Search for the cell housing the specified text and yield its (X, Y) center coordinate. 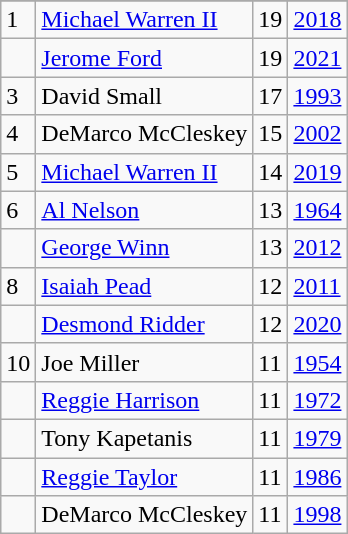
1 (18, 20)
3 (18, 96)
17 (270, 96)
1998 (318, 515)
8 (18, 286)
1972 (318, 400)
1993 (318, 96)
Al Nelson (144, 210)
6 (18, 210)
Jerome Ford (144, 58)
1979 (318, 438)
2012 (318, 248)
1954 (318, 362)
George Winn (144, 248)
2019 (318, 172)
2011 (318, 286)
15 (270, 134)
David Small (144, 96)
4 (18, 134)
Tony Kapetanis (144, 438)
2018 (318, 20)
1986 (318, 477)
2002 (318, 134)
5 (18, 172)
Isaiah Pead (144, 286)
Desmond Ridder (144, 324)
Joe Miller (144, 362)
Reggie Harrison (144, 400)
1964 (318, 210)
14 (270, 172)
Reggie Taylor (144, 477)
10 (18, 362)
2021 (318, 58)
2020 (318, 324)
